Return the (x, y) coordinate for the center point of the cell that contains the specified text.  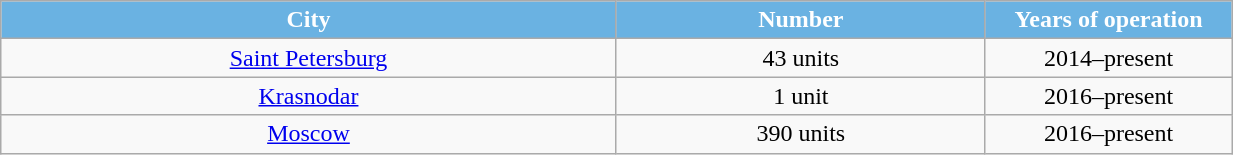
City (308, 20)
390 units (800, 134)
Number (800, 20)
43 units (800, 58)
Krasnodar (308, 96)
1 unit (800, 96)
Moscow (308, 134)
Saint Petersburg (308, 58)
2014–present (1108, 58)
Years of operation (1108, 20)
